Output the [X, Y] coordinate of the center of the cell containing the given text.  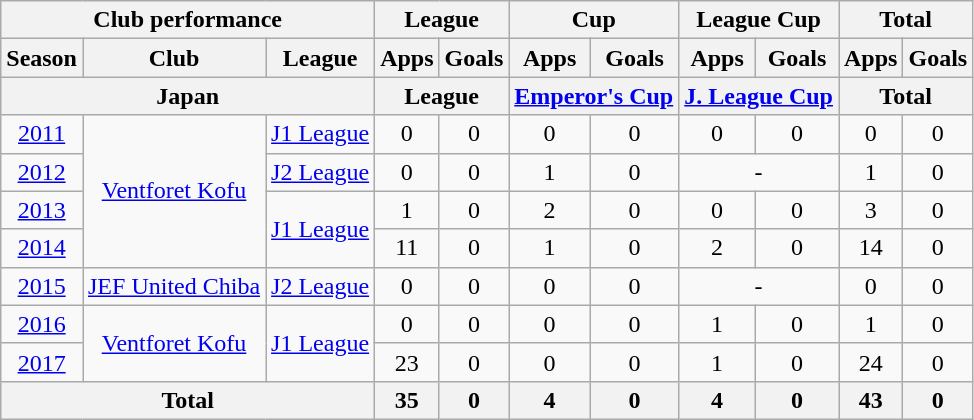
11 [407, 248]
Season [42, 58]
2016 [42, 324]
JEF United Chiba [174, 286]
2014 [42, 248]
2015 [42, 286]
Club performance [188, 20]
League Cup [759, 20]
2011 [42, 134]
2013 [42, 210]
35 [407, 400]
Cup [594, 20]
3 [870, 210]
Club [174, 58]
23 [407, 362]
Japan [188, 96]
2017 [42, 362]
24 [870, 362]
14 [870, 248]
J. League Cup [759, 96]
Emperor's Cup [594, 96]
2012 [42, 172]
43 [870, 400]
